Output the (x, y) coordinate of the center of the cell containing the given text.  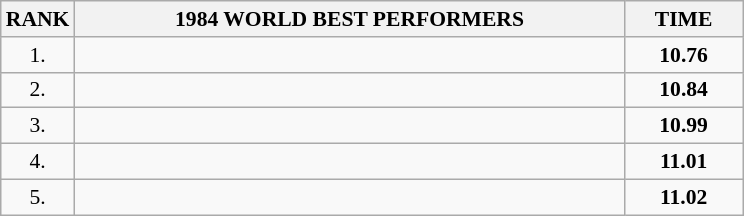
TIME (684, 19)
1. (38, 55)
1984 WORLD BEST PERFORMERS (349, 19)
5. (38, 197)
10.99 (684, 126)
10.84 (684, 90)
2. (38, 90)
4. (38, 162)
3. (38, 126)
RANK (38, 19)
10.76 (684, 55)
11.01 (684, 162)
11.02 (684, 197)
